Identify which cell holds the provided text, then report its [X, Y] central coordinate. 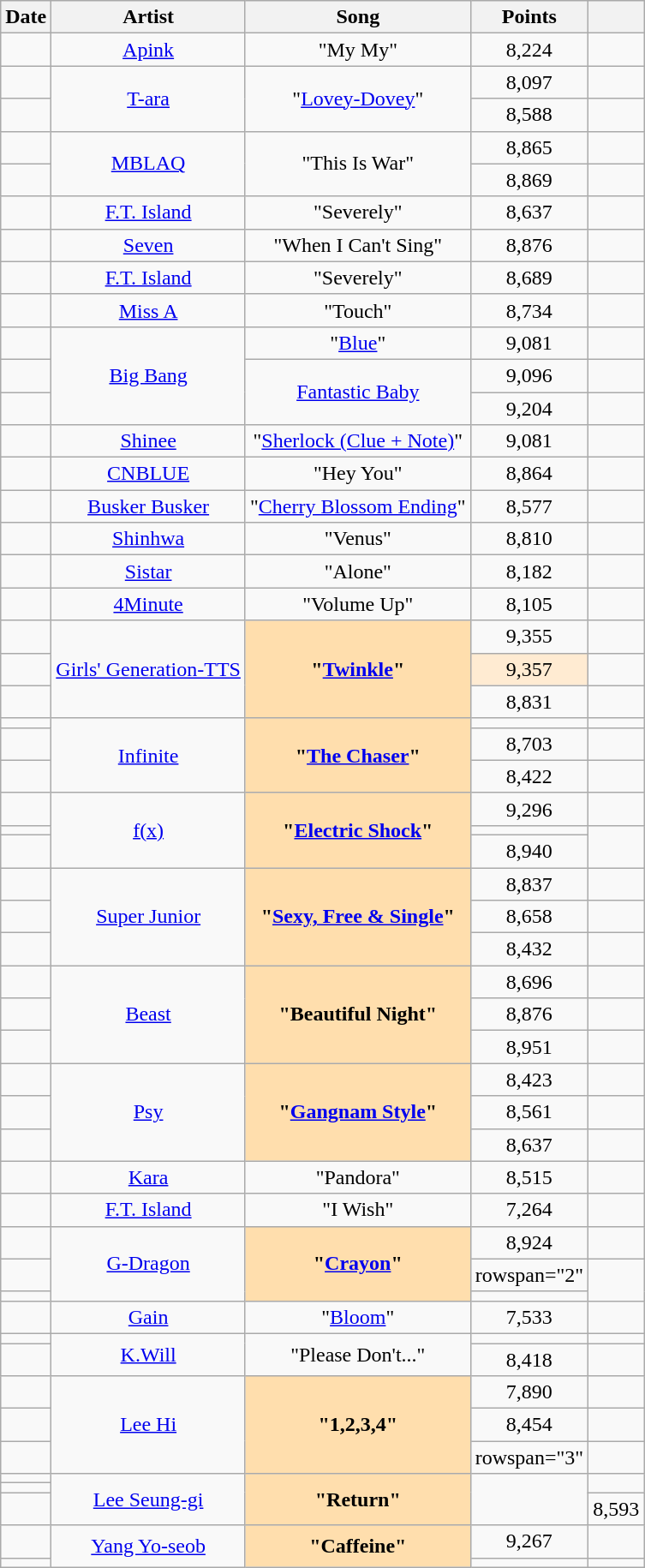
"Sexy, Free & Single" [358, 916]
"Please Don't..." [358, 1354]
8,588 [529, 115]
Fantastic Baby [358, 392]
8,432 [529, 949]
"Volume Up" [358, 604]
8,940 [529, 851]
8,951 [529, 1047]
9,096 [529, 375]
8,864 [529, 474]
8,734 [529, 310]
K.Will [149, 1354]
Beast [149, 1014]
9,296 [529, 809]
8,097 [529, 82]
8,869 [529, 180]
Miss A [149, 310]
9,355 [529, 637]
"1,2,3,4" [358, 1425]
"Bloom" [358, 1317]
7,533 [529, 1317]
Artist [149, 17]
8,831 [529, 702]
Shinhwa [149, 539]
Lee Hi [149, 1425]
8,593 [617, 1509]
G-Dragon [149, 1263]
"Lovey-Dovey" [358, 99]
Seven [149, 245]
8,689 [529, 278]
9,267 [529, 1541]
8,810 [529, 539]
"The Chaser" [358, 756]
9,357 [529, 669]
Kara [149, 1177]
CNBLUE [149, 474]
Song [358, 17]
9,204 [529, 409]
Girls' Generation-TTS [149, 669]
rowspan="2" [529, 1275]
"Beautiful Night" [358, 1014]
8,423 [529, 1080]
"My My" [358, 50]
Infinite [149, 756]
8,924 [529, 1242]
"Gangnam Style" [358, 1112]
"I Wish" [358, 1210]
Sistar [149, 572]
Big Bang [149, 375]
f(x) [149, 829]
Super Junior [149, 916]
"Alone" [358, 572]
Yang Yo-seob [149, 1546]
"Hey You" [358, 474]
Date [26, 17]
8,105 [529, 604]
rowspan="3" [529, 1457]
"When I Can't Sing" [358, 245]
8,837 [529, 883]
"This Is War" [358, 164]
"Sherlock (Clue + Note)" [358, 441]
Psy [149, 1112]
"Pandora" [358, 1177]
8,182 [529, 572]
8,658 [529, 917]
Points [529, 17]
Lee Seung-gi [149, 1499]
8,224 [529, 50]
Gain [149, 1317]
8,418 [529, 1360]
Apink [149, 50]
"Crayon" [358, 1263]
8,561 [529, 1112]
8,515 [529, 1177]
"Return" [358, 1499]
7,890 [529, 1392]
"Twinkle" [358, 669]
"Electric Shock" [358, 829]
8,865 [529, 147]
"Blue" [358, 343]
8,454 [529, 1425]
MBLAQ [149, 164]
8,422 [529, 776]
8,696 [529, 982]
Busker Busker [149, 506]
7,264 [529, 1210]
T-ara [149, 99]
"Cherry Blossom Ending" [358, 506]
"Touch" [358, 310]
Shinee [149, 441]
8,703 [529, 744]
"Venus" [358, 539]
"Caffeine" [358, 1546]
8,577 [529, 506]
4Minute [149, 604]
